Output the (X, Y) coordinate of the center of the cell containing the given text.  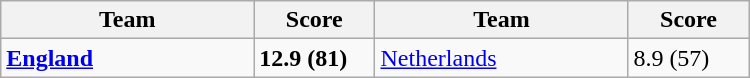
12.9 (81) (314, 58)
Netherlands (502, 58)
England (128, 58)
8.9 (57) (688, 58)
